For the text-containing cell, return its midpoint in (x, y) coordinate format. 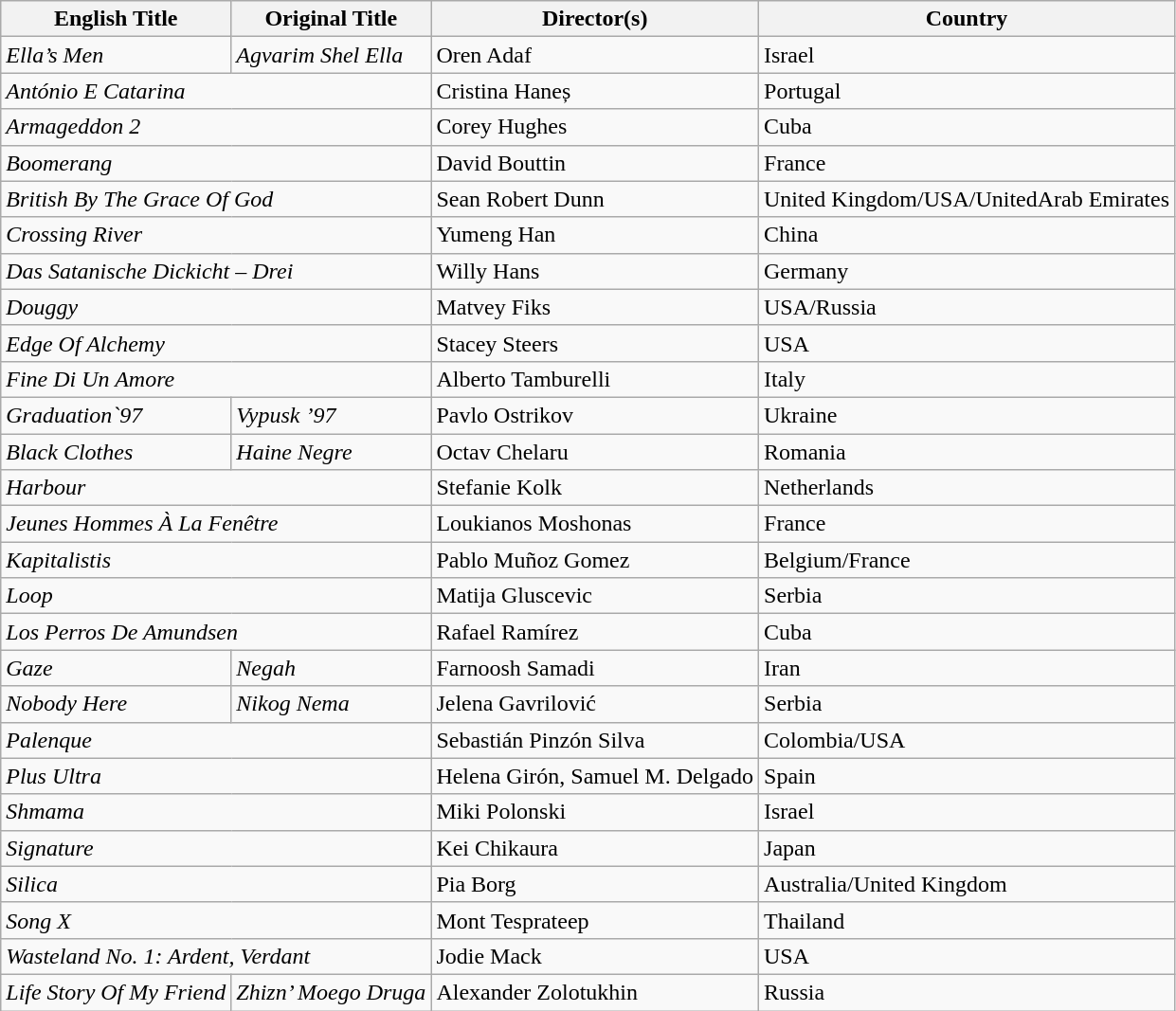
Willy Hans (595, 271)
USA/Russia (967, 307)
Silica (216, 884)
Nikog Nema (332, 704)
Palenque (216, 740)
Spain (967, 776)
Italy (967, 379)
Boomerang (216, 163)
Ella’s Men (116, 55)
Netherlands (967, 488)
Plus Ultra (216, 776)
Romania (967, 452)
Loukianos Moshonas (595, 524)
Graduation`97 (116, 415)
Alberto Tamburelli (595, 379)
Matija Gluscevic (595, 596)
Thailand (967, 920)
Haine Negre (332, 452)
Australia/United Kingdom (967, 884)
Russia (967, 992)
Fine Di Un Amore (216, 379)
Wasteland No. 1: Ardent, Verdant (216, 956)
British By The Grace Of God (216, 199)
Song X (216, 920)
Pablo Muñoz Gomez (595, 560)
Iran (967, 668)
Octav Chelaru (595, 452)
Helena Girón, Samuel M. Delgado (595, 776)
Harbour (216, 488)
Jodie Mack (595, 956)
António E Catarina (216, 91)
Original Title (332, 19)
Jelena Gavrilović (595, 704)
Shmama (216, 812)
Nobody Here (116, 704)
Crossing River (216, 235)
Jeunes Hommes À La Fenêtre (216, 524)
Rafael Ramírez (595, 632)
Pia Borg (595, 884)
Das Satanische Dickicht – Drei (216, 271)
Vypusk ’97 (332, 415)
Colombia/USA (967, 740)
Signature (216, 848)
Mont Tesprateep (595, 920)
Japan (967, 848)
Farnoosh Samadi (595, 668)
Matvey Fiks (595, 307)
Corey Hughes (595, 127)
Belgium/France (967, 560)
Douggy (216, 307)
Edge Of Alchemy (216, 343)
Life Story Of My Friend (116, 992)
Stacey Steers (595, 343)
Gaze (116, 668)
Germany (967, 271)
Cristina Haneș (595, 91)
Director(s) (595, 19)
United Kingdom/USA/UnitedArab Emirates (967, 199)
Ukraine (967, 415)
Stefanie Kolk (595, 488)
Agvarim Shel Ella (332, 55)
Black Clothes (116, 452)
Alexander Zolotukhin (595, 992)
English Title (116, 19)
China (967, 235)
Miki Polonski (595, 812)
Yumeng Han (595, 235)
Negah (332, 668)
Country (967, 19)
Oren Adaf (595, 55)
Portugal (967, 91)
Sebastián Pinzón Silva (595, 740)
Zhizn’ Moego Druga (332, 992)
David Bouttin (595, 163)
Los Perros De Amundsen (216, 632)
Armageddon 2 (216, 127)
Sean Robert Dunn (595, 199)
Kei Chikaura (595, 848)
Pavlo Ostrikov (595, 415)
Kapitalistis (216, 560)
Loop (216, 596)
